Determine the [x, y] coordinate at the center of the cell enclosing the given text.  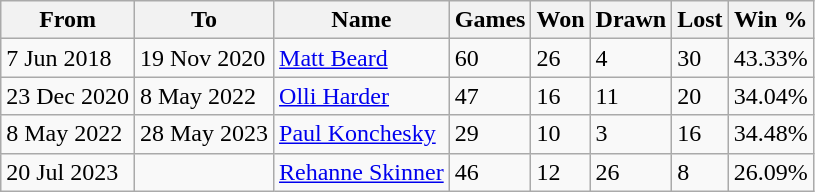
Win % [770, 20]
10 [560, 134]
Olli Harder [362, 96]
28 May 2023 [204, 134]
Won [560, 20]
30 [700, 58]
8 [700, 172]
Paul Konchesky [362, 134]
46 [490, 172]
Games [490, 20]
26.09% [770, 172]
11 [631, 96]
From [68, 20]
47 [490, 96]
Lost [700, 20]
20 [700, 96]
4 [631, 58]
Rehanne Skinner [362, 172]
43.33% [770, 58]
34.04% [770, 96]
12 [560, 172]
Name [362, 20]
Matt Beard [362, 58]
19 Nov 2020 [204, 58]
20 Jul 2023 [68, 172]
23 Dec 2020 [68, 96]
60 [490, 58]
3 [631, 134]
To [204, 20]
29 [490, 134]
34.48% [770, 134]
Drawn [631, 20]
7 Jun 2018 [68, 58]
